From the cell containing the given text, extract its center point as (x, y) coordinate. 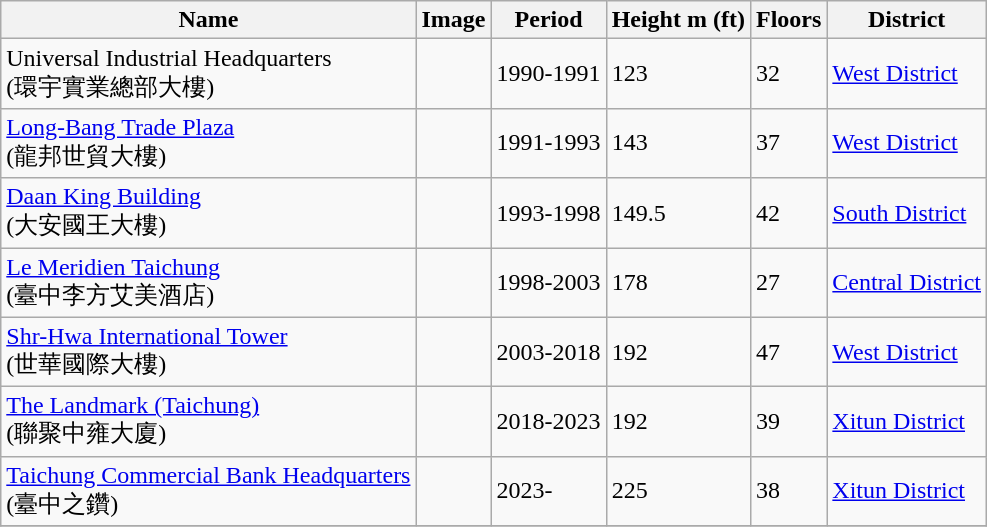
149.5 (678, 213)
Name (208, 20)
1990-1991 (548, 74)
38 (788, 491)
Long-Bang Trade Plaza (龍邦世貿大樓) (208, 143)
1991-1993 (548, 143)
Central District (907, 283)
The Landmark (Taichung) (聯聚中雍大廈) (208, 422)
Daan King Building (大安國王大樓) (208, 213)
123 (678, 74)
1998-2003 (548, 283)
42 (788, 213)
Le Meridien Taichung (臺中李方艾美酒店) (208, 283)
Height m (ft) (678, 20)
225 (678, 491)
37 (788, 143)
Universal Industrial Headquarters (環宇實業總部大樓) (208, 74)
Shr-Hwa International Tower (世華國際大樓) (208, 352)
2018-2023 (548, 422)
27 (788, 283)
Floors (788, 20)
District (907, 20)
Period (548, 20)
178 (678, 283)
Taichung Commercial Bank Headquarters (臺中之鑽) (208, 491)
32 (788, 74)
2003-2018 (548, 352)
2023- (548, 491)
39 (788, 422)
Image (454, 20)
1993-1998 (548, 213)
South District (907, 213)
143 (678, 143)
47 (788, 352)
